Return the (x, y) coordinate for the center point of the cell that contains the specified text.  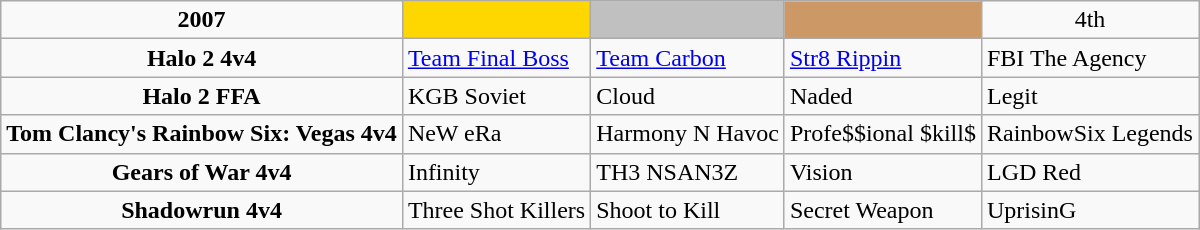
Team Final Boss (496, 58)
Naded (882, 96)
Shoot to Kill (688, 210)
Halo 2 FFA (202, 96)
UprisinG (1090, 210)
Tom Clancy's Rainbow Six: Vegas 4v4 (202, 134)
Profe$$ional $kill$ (882, 134)
Team Carbon (688, 58)
FBI The Agency (1090, 58)
2007 (202, 20)
RainbowSix Legends (1090, 134)
Secret Weapon (882, 210)
Harmony N Havoc (688, 134)
Infinity (496, 172)
KGB Soviet (496, 96)
Gears of War 4v4 (202, 172)
Shadowrun 4v4 (202, 210)
Legit (1090, 96)
TH3 NSAN3Z (688, 172)
4th (1090, 20)
Three Shot Killers (496, 210)
LGD Red (1090, 172)
Halo 2 4v4 (202, 58)
Vision (882, 172)
Cloud (688, 96)
Str8 Rippin (882, 58)
NeW eRa (496, 134)
